Find where the given text appears and provide that cell's center as (x, y) coordinate. 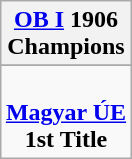
OB I 1906Champions (66, 34)
Magyar ÚE1st Title (66, 112)
